Return [X, Y] of the center of cell containing provided text 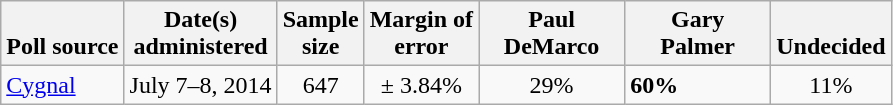
Date(s)administered [200, 34]
Undecided [831, 34]
Margin oferror [421, 34]
PaulDeMarco [552, 34]
647 [320, 85]
± 3.84% [421, 85]
Poll source [62, 34]
Cygnal [62, 85]
July 7–8, 2014 [200, 85]
11% [831, 85]
60% [698, 85]
GaryPalmer [698, 34]
Samplesize [320, 34]
29% [552, 85]
